Provide the (X, Y) coordinate of the cell's center where the given text is located.  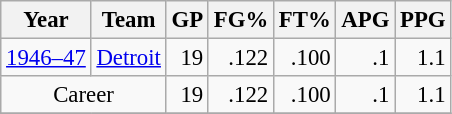
Year (46, 20)
Detroit (128, 58)
Team (128, 20)
APG (366, 20)
FG% (240, 20)
FT% (304, 20)
Career (84, 95)
GP (187, 20)
1946–47 (46, 58)
PPG (423, 20)
